Search for the cell housing the specified text and yield its [x, y] center coordinate. 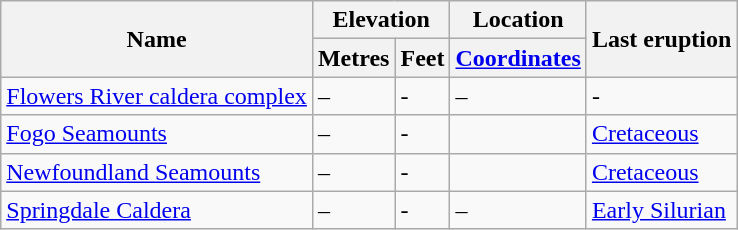
Fogo Seamounts [157, 134]
Early Silurian [661, 210]
Name [157, 39]
Flowers River caldera complex [157, 96]
Newfoundland Seamounts [157, 172]
Springdale Caldera [157, 210]
Coordinates [518, 58]
Last eruption [661, 39]
Feet [422, 58]
Elevation [381, 20]
Location [518, 20]
Metres [354, 58]
